Search for the cell housing the specified text and yield its [x, y] center coordinate. 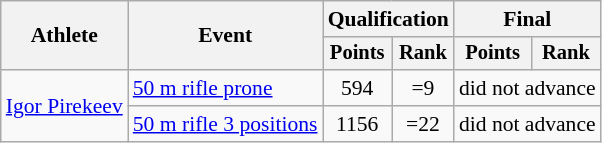
Igor Pirekeev [64, 106]
Athlete [64, 36]
Event [226, 36]
=22 [423, 124]
50 m rifle 3 positions [226, 124]
594 [358, 88]
Final [528, 19]
50 m rifle prone [226, 88]
Qualification [388, 19]
=9 [423, 88]
1156 [358, 124]
